From the cell containing the given text, extract its center point as [x, y] coordinate. 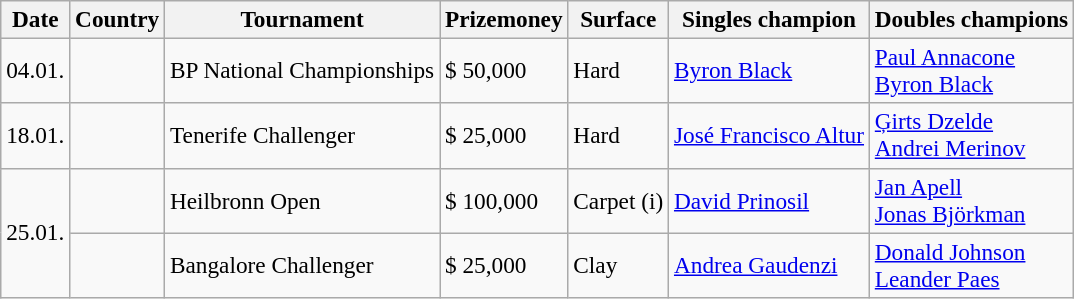
Doubles champions [971, 19]
Byron Black [770, 70]
18.01. [36, 136]
Bangalore Challenger [302, 264]
BP National Championships [302, 70]
Ģirts Dzelde Andrei Merinov [971, 136]
$ 50,000 [504, 70]
25.01. [36, 233]
Andrea Gaudenzi [770, 264]
Tenerife Challenger [302, 136]
Donald Johnson Leander Paes [971, 264]
Paul Annacone Byron Black [971, 70]
04.01. [36, 70]
David Prinosil [770, 200]
$ 100,000 [504, 200]
Surface [618, 19]
Prizemoney [504, 19]
Clay [618, 264]
Singles champion [770, 19]
Country [118, 19]
José Francisco Altur [770, 136]
Date [36, 19]
Tournament [302, 19]
Heilbronn Open [302, 200]
Carpet (i) [618, 200]
Jan Apell Jonas Björkman [971, 200]
